Scan for the cell matching the given text and deliver its [x, y] coordinate at center. 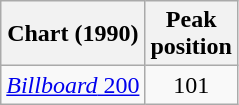
Peakposition [191, 34]
Chart (1990) [73, 34]
Billboard 200 [73, 85]
101 [191, 85]
